Pinpoint the cell where the given text exists, returning its [X, Y] midpoint coordinate. 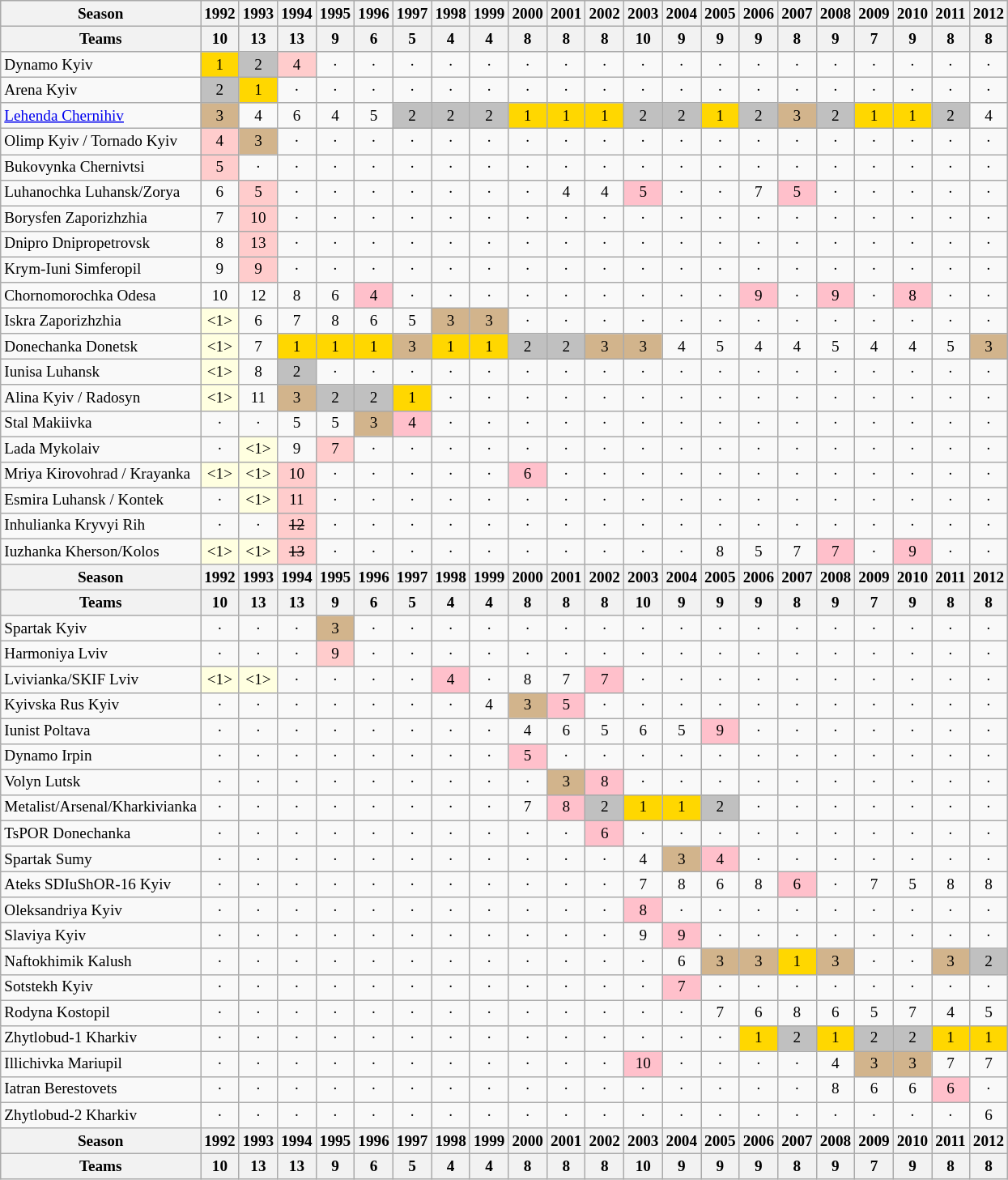
Iatran Berestovets [100, 1089]
Inhulianka Kryvyi Rih [100, 526]
Donechanka Donetsk [100, 347]
Dynamo Kyiv [100, 65]
Zhytlobud-1 Kharkiv [100, 1038]
Arena Kyiv [100, 90]
Iskra Zaporizhzhia [100, 321]
Slaviya Kyiv [100, 936]
Krym-Iuni Simferopil [100, 270]
Spartak Sumy [100, 859]
Iunisa Luhansk [100, 373]
Chornomorochka Odesa [100, 296]
Olimp Kyiv / Tornado Kyiv [100, 142]
Lvivianka/SKIF Lviv [100, 679]
Bukovynka Chernivtsi [100, 167]
Alina Kyiv / Radosyn [100, 398]
Spartak Kyiv [100, 628]
Lada Mykolaiv [100, 449]
Iuzhanka Kherson/Kolos [100, 552]
Oleksandriya Kyiv [100, 910]
Sotstekh Kyiv [100, 987]
Volyn Lutsk [100, 782]
Illichivka Mariupil [100, 1064]
Harmoniya Lviv [100, 654]
Iunist Poltava [100, 731]
Luhanochka Luhansk/Zorya [100, 193]
Rodyna Kostopil [100, 1013]
Dnipro Dnipropetrovsk [100, 244]
Mriya Kirovohrad / Krayanka [100, 475]
Dynamo Irpin [100, 756]
Ateks SDIuShOR-16 Kyiv [100, 884]
Esmira Luhansk / Kontek [100, 501]
Stal Makiivka [100, 424]
Naftokhimik Kalush [100, 961]
Lehenda Chernihiv [100, 116]
Zhytlobud-2 Kharkiv [100, 1115]
Borysfen Zaporizhzhia [100, 219]
Metalist/Arsenal/Kharkivianka [100, 807]
Kyivska Rus Kyiv [100, 705]
TsPOR Donechanka [100, 833]
